Find where the given text appears and provide that cell's center as [X, Y] coordinate. 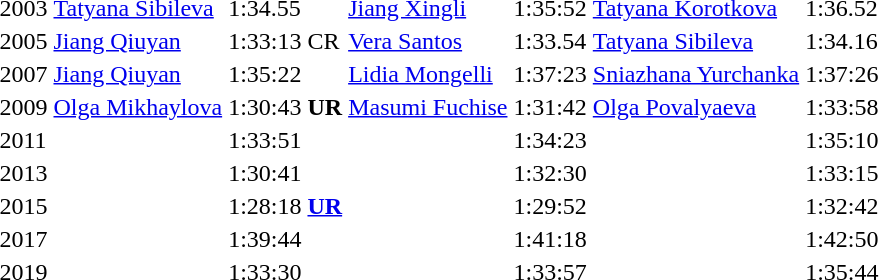
1:33:51 [286, 140]
Masumi Fuchise [428, 107]
1:32:30 [550, 173]
1:29:52 [550, 206]
1:39:44 [286, 239]
1:33.54 [550, 41]
1:35:22 [286, 74]
1:34:23 [550, 140]
Olga Povalyaeva [696, 107]
1:28:18 UR [286, 206]
1:37:23 [550, 74]
1:30:41 [286, 173]
Tatyana Sibileva [696, 41]
1:31:42 [550, 107]
1:41:18 [550, 239]
1:33:13 CR [286, 41]
Vera Santos [428, 41]
Lidia Mongelli [428, 74]
1:30:43 UR [286, 107]
Olga Mikhaylova [138, 107]
Sniazhana Yurchanka [696, 74]
